Scan for the cell matching the given text and deliver its (x, y) coordinate at center. 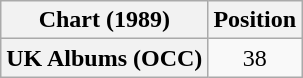
UK Albums (OCC) (104, 58)
Position (255, 20)
Chart (1989) (104, 20)
38 (255, 58)
